Output the (x, y) coordinate of the center of the cell containing the given text.  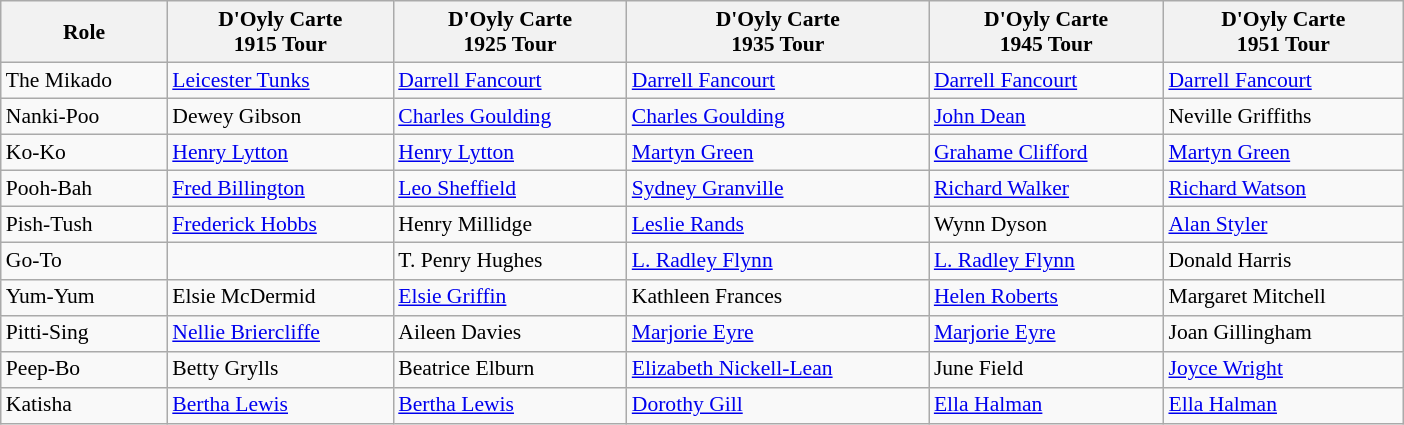
Richard Watson (1283, 189)
Peep-Bo (84, 369)
D'Oyly Carte1915 Tour (280, 32)
Ko-Ko (84, 153)
Fred Billington (280, 189)
Joan Gillingham (1283, 333)
The Mikado (84, 81)
Alan Styler (1283, 225)
Richard Walker (1046, 189)
Nellie Briercliffe (280, 333)
Helen Roberts (1046, 297)
D'Oyly Carte1935 Tour (778, 32)
Pitti-Sing (84, 333)
Beatrice Elburn (510, 369)
Margaret Mitchell (1283, 297)
Elsie McDermid (280, 297)
Leo Sheffield (510, 189)
June Field (1046, 369)
D'Oyly Carte1951 Tour (1283, 32)
John Dean (1046, 117)
Joyce Wright (1283, 369)
Leicester Tunks (280, 81)
Donald Harris (1283, 261)
D'Oyly Carte1925 Tour (510, 32)
Dewey Gibson (280, 117)
Leslie Rands (778, 225)
Neville Griffiths (1283, 117)
Katisha (84, 406)
Role (84, 32)
Elizabeth Nickell-Lean (778, 369)
D'Oyly Carte1945 Tour (1046, 32)
Yum-Yum (84, 297)
Sydney Granville (778, 189)
Aileen Davies (510, 333)
Grahame Clifford (1046, 153)
Dorothy Gill (778, 406)
Wynn Dyson (1046, 225)
Betty Grylls (280, 369)
Frederick Hobbs (280, 225)
Pish-Tush (84, 225)
Nanki-Poo (84, 117)
T. Penry Hughes (510, 261)
Elsie Griffin (510, 297)
Pooh-Bah (84, 189)
Go-To (84, 261)
Henry Millidge (510, 225)
Kathleen Frances (778, 297)
